Locate the cell with the specified text and output its (X, Y) center coordinate. 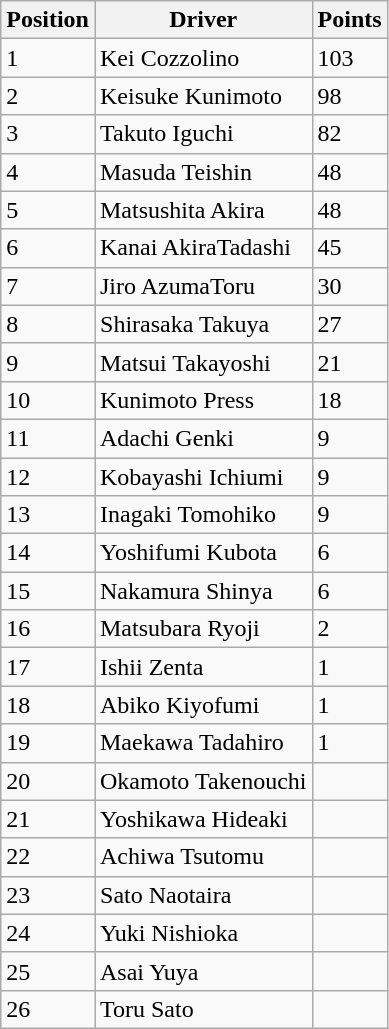
3 (48, 134)
Matsui Takayoshi (203, 362)
19 (48, 743)
Masuda Teishin (203, 172)
Yoshikawa Hideaki (203, 819)
5 (48, 210)
20 (48, 781)
22 (48, 857)
98 (350, 96)
Okamoto Takenouchi (203, 781)
Achiwa Tsutomu (203, 857)
Kanai AkiraTadashi (203, 248)
82 (350, 134)
Yoshifumi Kubota (203, 553)
Position (48, 20)
8 (48, 324)
Asai Yuya (203, 971)
17 (48, 667)
Nakamura Shinya (203, 591)
25 (48, 971)
Matsushita Akira (203, 210)
15 (48, 591)
24 (48, 933)
16 (48, 629)
Shirasaka Takuya (203, 324)
Adachi Genki (203, 438)
Takuto Iguchi (203, 134)
Toru Sato (203, 1009)
Inagaki Tomohiko (203, 515)
10 (48, 400)
45 (350, 248)
Kobayashi Ichiumi (203, 477)
Kei Cozzolino (203, 58)
30 (350, 286)
Yuki Nishioka (203, 933)
11 (48, 438)
12 (48, 477)
Ishii Zenta (203, 667)
Points (350, 20)
Keisuke Kunimoto (203, 96)
Matsubara Ryoji (203, 629)
Abiko Kiyofumi (203, 705)
4 (48, 172)
Sato Naotaira (203, 895)
7 (48, 286)
23 (48, 895)
Jiro AzumaToru (203, 286)
14 (48, 553)
103 (350, 58)
Kunimoto Press (203, 400)
13 (48, 515)
27 (350, 324)
26 (48, 1009)
Driver (203, 20)
Maekawa Tadahiro (203, 743)
